Find where the given text appears and provide that cell's center as (x, y) coordinate. 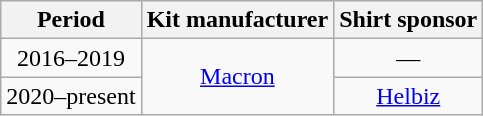
2016–2019 (71, 58)
Shirt sponsor (408, 20)
Helbiz (408, 96)
Macron (238, 77)
2020–present (71, 96)
Kit manufacturer (238, 20)
— (408, 58)
Period (71, 20)
